Determine the [x, y] coordinate at the center of the cell enclosing the given text.  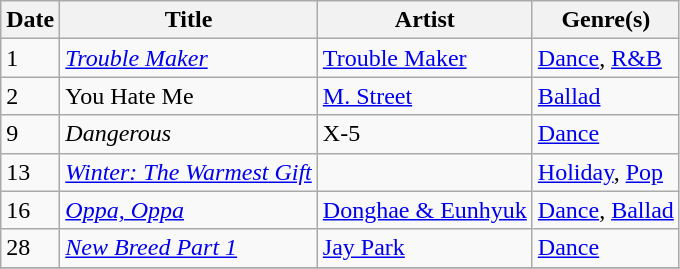
16 [30, 210]
Title [189, 20]
1 [30, 58]
9 [30, 134]
Ballad [606, 96]
Jay Park [424, 248]
Dangerous [189, 134]
New Breed Part 1 [189, 248]
Holiday, Pop [606, 172]
You Hate Me [189, 96]
Date [30, 20]
Winter: The Warmest Gift [189, 172]
Dance, Ballad [606, 210]
Genre(s) [606, 20]
Oppa, Oppa [189, 210]
Artist [424, 20]
Donghae & Eunhyuk [424, 210]
13 [30, 172]
28 [30, 248]
Dance, R&B [606, 58]
X-5 [424, 134]
M. Street [424, 96]
2 [30, 96]
